Provide the [X, Y] coordinate of the cell's center where the given text is located.  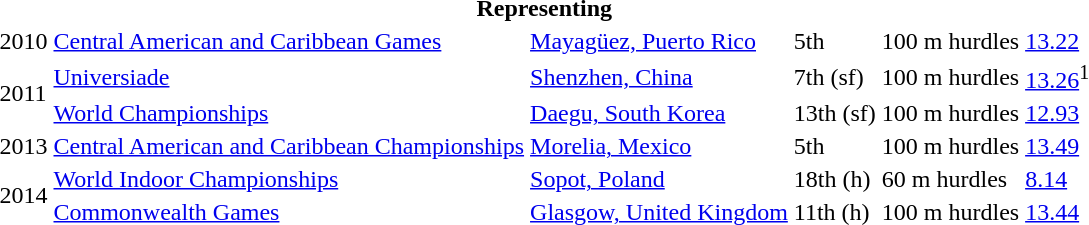
World Indoor Championships [289, 179]
Morelia, Mexico [660, 146]
World Championships [289, 113]
Sopot, Poland [660, 179]
Central American and Caribbean Games [289, 41]
13th (sf) [834, 113]
Mayagüez, Puerto Rico [660, 41]
Universiade [289, 77]
18th (h) [834, 179]
60 m hurdles [950, 179]
Daegu, South Korea [660, 113]
Shenzhen, China [660, 77]
7th (sf) [834, 77]
Central American and Caribbean Championships [289, 146]
